Return (x, y) of the center of cell containing provided text 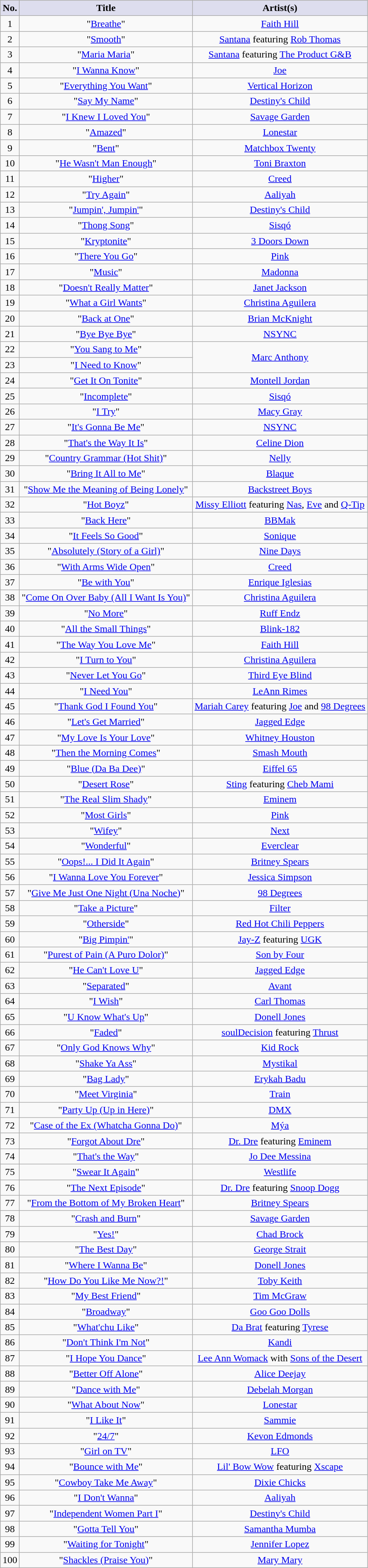
"What'chu Like" (106, 1327)
"Hot Boyz" (106, 505)
"Shackles (Praise You)" (106, 1560)
91 (10, 1420)
"Give Me Just One Night (Una Noche)" (106, 892)
"Faded" (106, 1032)
Sammie (280, 1420)
78 (10, 1219)
Da Brat featuring Tyrese (280, 1327)
Enrique Iglesias (280, 582)
65 (10, 1017)
59 (10, 923)
Toby Keith (280, 1281)
Jessica Simpson (280, 877)
49 (10, 769)
"Shake Ya Ass" (106, 1063)
32 (10, 505)
"24/7" (106, 1435)
83 (10, 1296)
"No More" (106, 613)
"Independent Women Part I" (106, 1513)
"Girl on TV" (106, 1451)
100 (10, 1560)
Next (280, 830)
"From the Bottom of My Broken Heart" (106, 1203)
30 (10, 474)
"What a Girl Wants" (106, 303)
Lil' Bow Wow featuring Xscape (280, 1467)
72 (10, 1125)
George Strait (280, 1250)
85 (10, 1327)
"Only God Knows Why" (106, 1048)
Kevon Edmonds (280, 1435)
Mariah Carey featuring Joe and 98 Degrees (280, 707)
Blink-182 (280, 629)
Blaque (280, 474)
Son by Four (280, 955)
"Meet Virginia" (106, 1094)
"I Wanna Love You Forever" (106, 877)
14 (10, 225)
"Forgot About Dre" (106, 1141)
64 (10, 1001)
71 (10, 1110)
"Everything You Want" (106, 86)
87 (10, 1358)
Everclear (280, 846)
"Waiting for Tonight" (106, 1544)
37 (10, 582)
22 (10, 349)
"Separated" (106, 986)
98 (10, 1529)
Celine Dion (280, 442)
"You Sang to Me" (106, 349)
Red Hot Chili Peppers (280, 923)
"Wifey" (106, 830)
"I Try" (106, 411)
"Cowboy Take Me Away" (106, 1482)
"There You Go" (106, 256)
Ruff Endz (280, 613)
97 (10, 1513)
Kandi (280, 1343)
"Bye Bye Bye" (106, 334)
"Never Let You Go" (106, 675)
60 (10, 939)
"I Don't Wanna" (106, 1498)
"Maria Maria" (106, 55)
26 (10, 411)
13 (10, 210)
"Higher" (106, 179)
34 (10, 536)
"Absolutely (Story of a Girl)" (106, 551)
Dr. Dre featuring Snoop Dogg (280, 1188)
35 (10, 551)
Third Eye Blind (280, 675)
"I Need You" (106, 691)
"I Turn to You" (106, 660)
"I Wish" (106, 1001)
Vertical Horizon (280, 86)
"The Real Slim Shady" (106, 799)
"I Wanna Know" (106, 70)
Dixie Chicks (280, 1482)
"Most Girls" (106, 815)
68 (10, 1063)
"I Need to Know" (106, 365)
61 (10, 955)
Jo Dee Messina (280, 1156)
57 (10, 892)
17 (10, 272)
"Let's Get Married" (106, 722)
"Crash and Burn" (106, 1219)
24 (10, 380)
"Otherside" (106, 923)
"Be with You" (106, 582)
7 (10, 117)
3 Doors Down (280, 241)
28 (10, 442)
"Get It On Tonite" (106, 380)
25 (10, 396)
15 (10, 241)
66 (10, 1032)
"Swear It Again" (106, 1172)
soulDecision featuring Thrust (280, 1032)
"How Do You Like Me Now?!" (106, 1281)
2 (10, 39)
Erykah Badu (280, 1079)
"The Way You Love Me" (106, 644)
Madonna (280, 272)
Carl Thomas (280, 1001)
93 (10, 1451)
"He Wasn't Man Enough" (106, 163)
52 (10, 815)
4 (10, 70)
74 (10, 1156)
84 (10, 1312)
18 (10, 287)
"What About Now" (106, 1405)
76 (10, 1188)
Kid Rock (280, 1048)
Title (106, 8)
40 (10, 629)
DMX (280, 1110)
"Better Off Alone" (106, 1374)
"Music" (106, 272)
Eiffel 65 (280, 769)
Dr. Dre featuring Eminem (280, 1141)
Brian McKnight (280, 318)
Santana featuring Rob Thomas (280, 39)
LeAnn Rimes (280, 691)
45 (10, 707)
Samantha Mumba (280, 1529)
20 (10, 318)
"I Hope You Dance" (106, 1358)
90 (10, 1405)
"Purest of Pain (A Puro Dolor)" (106, 955)
10 (10, 163)
67 (10, 1048)
Lee Ann Womack with Sons of the Desert (280, 1358)
62 (10, 970)
"He Can't Love U" (106, 970)
Missy Elliott featuring Nas, Eve and Q-Tip (280, 505)
48 (10, 753)
Santana featuring The Product G&B (280, 55)
"Big Pimpin'" (106, 939)
3 (10, 55)
47 (10, 738)
63 (10, 986)
"With Arms Wide Open" (106, 567)
LFO (280, 1451)
54 (10, 846)
1 (10, 24)
58 (10, 908)
Alice Deejay (280, 1374)
"Jumpin', Jumpin'" (106, 210)
98 Degrees (280, 892)
"Thong Song" (106, 225)
"Party Up (Up in Here)" (106, 1110)
31 (10, 489)
"Bent" (106, 148)
46 (10, 722)
Chad Brock (280, 1234)
82 (10, 1281)
"I Knew I Loved You" (106, 117)
"Desert Rose" (106, 784)
"Don't Think I'm Not" (106, 1343)
"Come On Over Baby (All I Want Is You)" (106, 598)
"My Love Is Your Love" (106, 738)
Marc Anthony (280, 357)
Janet Jackson (280, 287)
16 (10, 256)
"All the Small Things" (106, 629)
Jay-Z featuring UGK (280, 939)
11 (10, 179)
"Case of the Ex (Whatcha Gonna Do)" (106, 1125)
27 (10, 427)
81 (10, 1265)
Nelly (280, 458)
"Wonderful" (106, 846)
Train (280, 1094)
"Incomplete" (106, 396)
Mystikal (280, 1063)
23 (10, 365)
"Broadway" (106, 1312)
89 (10, 1389)
53 (10, 830)
42 (10, 660)
Backstreet Boys (280, 489)
"Kryptonite" (106, 241)
92 (10, 1435)
8 (10, 132)
"Thank God I Found You" (106, 707)
"Blue (Da Ba Dee)" (106, 769)
Montell Jordan (280, 380)
"Oops!... I Did It Again" (106, 861)
"My Best Friend" (106, 1296)
86 (10, 1343)
"Back Here" (106, 520)
"Amazed" (106, 132)
9 (10, 148)
29 (10, 458)
"The Best Day" (106, 1250)
"Take a Picture" (106, 908)
Joe (280, 70)
75 (10, 1172)
36 (10, 567)
"Where I Wanna Be" (106, 1265)
Westlife (280, 1172)
"That's the Way" (106, 1156)
Sonique (280, 536)
50 (10, 784)
"Gotta Tell You" (106, 1529)
Tim McGraw (280, 1296)
BBMak (280, 520)
"Smooth" (106, 39)
Artist(s) (280, 8)
"Then the Morning Comes" (106, 753)
44 (10, 691)
Macy Gray (280, 411)
6 (10, 101)
Nine Days (280, 551)
41 (10, 644)
70 (10, 1094)
56 (10, 877)
"I Like It" (106, 1420)
"The Next Episode" (106, 1188)
Sting featuring Cheb Mami (280, 784)
80 (10, 1250)
"Bounce with Me" (106, 1467)
5 (10, 86)
99 (10, 1544)
"U Know What's Up" (106, 1017)
38 (10, 598)
"Back at One" (106, 318)
Smash Mouth (280, 753)
96 (10, 1498)
"It Feels So Good" (106, 536)
Matchbox Twenty (280, 148)
95 (10, 1482)
"Yes!" (106, 1234)
"It's Gonna Be Me" (106, 427)
Debelah Morgan (280, 1389)
No. (10, 8)
Mýa (280, 1125)
Jennifer Lopez (280, 1544)
Mary Mary (280, 1560)
Eminem (280, 799)
Whitney Houston (280, 738)
Filter (280, 908)
"Breathe" (106, 24)
55 (10, 861)
79 (10, 1234)
69 (10, 1079)
39 (10, 613)
"Bag Lady" (106, 1079)
12 (10, 194)
Avant (280, 986)
33 (10, 520)
73 (10, 1141)
19 (10, 303)
77 (10, 1203)
43 (10, 675)
21 (10, 334)
"Try Again" (106, 194)
88 (10, 1374)
"That's the Way It Is" (106, 442)
"Say My Name" (106, 101)
51 (10, 799)
"Show Me the Meaning of Being Lonely" (106, 489)
"Dance with Me" (106, 1389)
Goo Goo Dolls (280, 1312)
94 (10, 1467)
Toni Braxton (280, 163)
"Country Grammar (Hot Shit)" (106, 458)
"Doesn't Really Matter" (106, 287)
"Bring It All to Me" (106, 474)
